Return (x, y) of the center of cell containing provided text 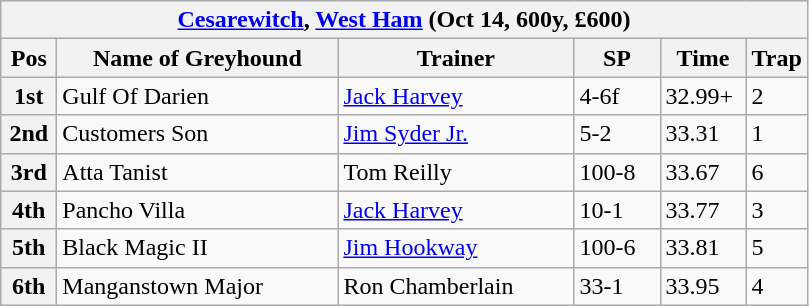
6th (29, 286)
100-6 (617, 248)
5 (776, 248)
33-1 (617, 286)
2nd (29, 134)
Gulf Of Darien (198, 96)
Atta Tanist (198, 172)
33.67 (703, 172)
Time (703, 58)
4-6f (617, 96)
3 (776, 210)
33.77 (703, 210)
2 (776, 96)
100-8 (617, 172)
Jim Syder Jr. (456, 134)
4 (776, 286)
Trainer (456, 58)
5th (29, 248)
Name of Greyhound (198, 58)
Tom Reilly (456, 172)
Black Magic II (198, 248)
Customers Son (198, 134)
33.81 (703, 248)
1st (29, 96)
Jim Hookway (456, 248)
6 (776, 172)
4th (29, 210)
Cesarewitch, West Ham (Oct 14, 600y, £600) (404, 20)
33.31 (703, 134)
10-1 (617, 210)
Ron Chamberlain (456, 286)
Manganstown Major (198, 286)
32.99+ (703, 96)
5-2 (617, 134)
Trap (776, 58)
Pancho Villa (198, 210)
Pos (29, 58)
1 (776, 134)
SP (617, 58)
3rd (29, 172)
33.95 (703, 286)
